Provide the [X, Y] coordinate of the cell's center where the given text is located.  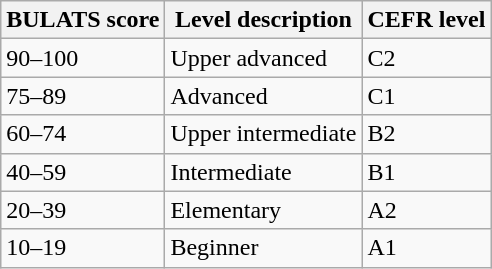
Level description [264, 20]
Upper advanced [264, 58]
75–89 [83, 96]
C1 [426, 96]
90–100 [83, 58]
CEFR level [426, 20]
C2 [426, 58]
Intermediate [264, 172]
Elementary [264, 210]
60–74 [83, 134]
A1 [426, 248]
B1 [426, 172]
A2 [426, 210]
Upper intermediate [264, 134]
40–59 [83, 172]
BULATS score [83, 20]
Advanced [264, 96]
10–19 [83, 248]
B2 [426, 134]
Beginner [264, 248]
20–39 [83, 210]
